For the text-containing cell, return its midpoint in (x, y) coordinate format. 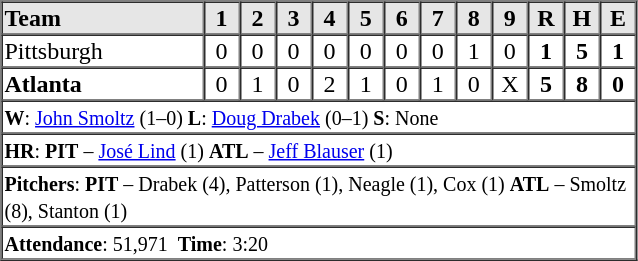
3 (294, 18)
Pittsburgh (103, 50)
H (582, 18)
4 (330, 18)
7 (438, 18)
Attendance: 51,971 Time: 3:20 (319, 242)
E (618, 18)
Pitchers: PIT – Drabek (4), Patterson (1), Neagle (1), Cox (1) ATL – Smoltz (8), Stanton (1) (319, 196)
X (510, 84)
6 (402, 18)
HR: PIT – José Lind (1) ATL – Jeff Blauser (1) (319, 150)
9 (510, 18)
W: John Smoltz (1–0) L: Doug Drabek (0–1) S: None (319, 116)
R (546, 18)
Team (103, 18)
Atlanta (103, 84)
